Identify which cell holds the provided text, then report its (X, Y) central coordinate. 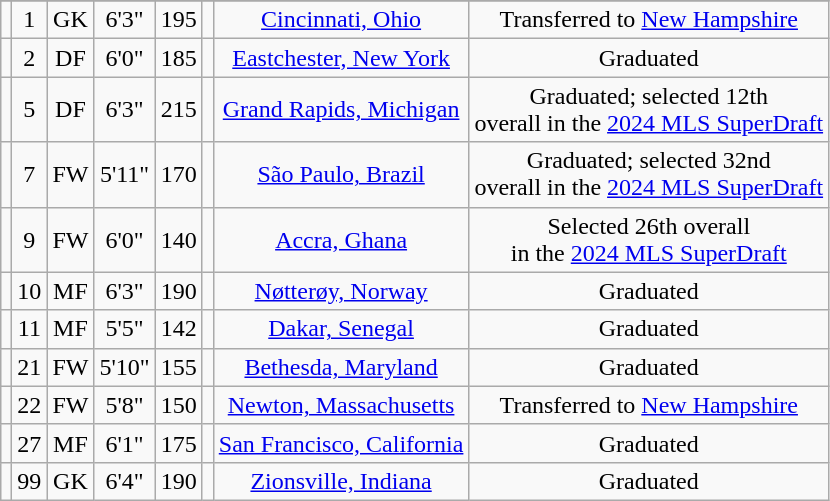
10 (30, 291)
5'8" (124, 405)
Newton, Massachusetts (341, 405)
5 (30, 110)
195 (178, 20)
185 (178, 58)
5'11" (124, 174)
São Paulo, Brazil (341, 174)
5'10" (124, 367)
Graduated; selected 12thoverall in the 2024 MLS SuperDraft (649, 110)
Accra, Ghana (341, 240)
Nøtterøy, Norway (341, 291)
150 (178, 405)
9 (30, 240)
1 (30, 20)
6'4" (124, 481)
2 (30, 58)
22 (30, 405)
Eastchester, New York (341, 58)
6'1" (124, 443)
7 (30, 174)
11 (30, 329)
Bethesda, Maryland (341, 367)
99 (30, 481)
175 (178, 443)
140 (178, 240)
Selected 26th overallin the 2024 MLS SuperDraft (649, 240)
21 (30, 367)
Zionsville, Indiana (341, 481)
142 (178, 329)
Cincinnati, Ohio (341, 20)
155 (178, 367)
170 (178, 174)
Grand Rapids, Michigan (341, 110)
Graduated; selected 32ndoverall in the 2024 MLS SuperDraft (649, 174)
215 (178, 110)
San Francisco, California (341, 443)
5'5" (124, 329)
27 (30, 443)
Dakar, Senegal (341, 329)
